Detect which cell encompasses the target text, then output its [X, Y] center coordinate. 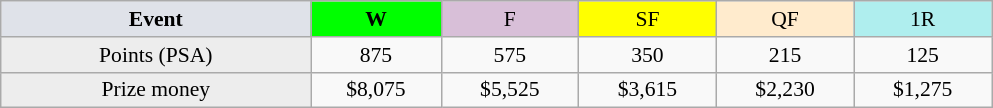
350 [648, 55]
SF [648, 19]
QF [785, 19]
215 [785, 55]
F [510, 19]
Points (PSA) [156, 55]
W [376, 19]
$3,615 [648, 90]
575 [510, 55]
$5,525 [510, 90]
$8,075 [376, 90]
Event [156, 19]
875 [376, 55]
125 [923, 55]
Prize money [156, 90]
$1,275 [923, 90]
$2,230 [785, 90]
1R [923, 19]
